Capture the cell that displays the provided text and extract its (X, Y) central coordinate. 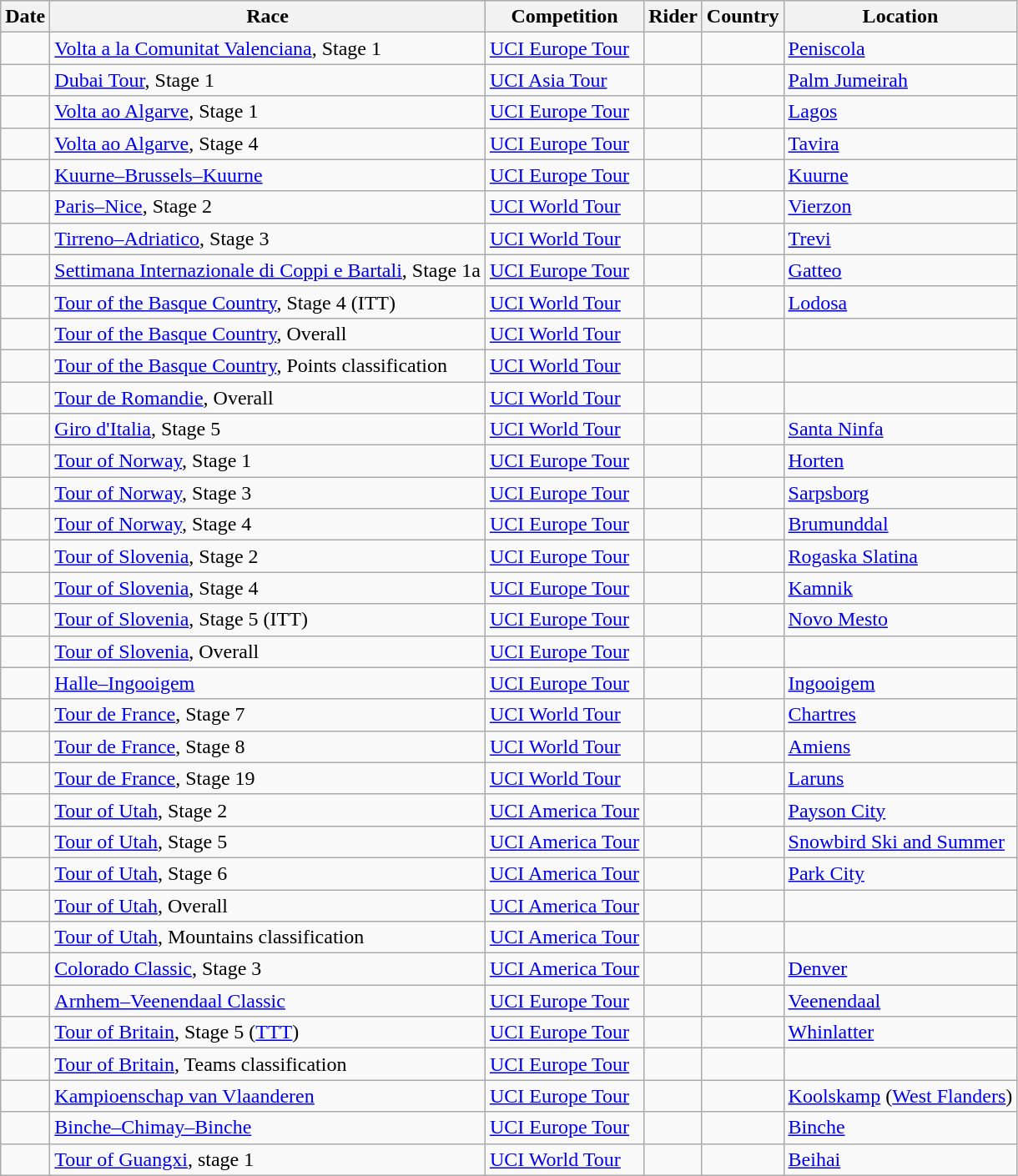
Volta a la Comunitat Valenciana, Stage 1 (268, 48)
Koolskamp (West Flanders) (900, 1096)
Kamnik (900, 588)
Chartres (900, 715)
Beihai (900, 1159)
Volta ao Algarve, Stage 1 (268, 112)
Tour of Utah, Stage 6 (268, 873)
Tour of Britain, Stage 5 (TTT) (268, 1033)
Location (900, 17)
Tour de France, Stage 8 (268, 746)
Kuurne (900, 175)
Tour of Norway, Stage 1 (268, 461)
Tour of the Basque Country, Stage 4 (ITT) (268, 302)
Snowbird Ski and Summer (900, 842)
Vierzon (900, 207)
Dubai Tour, Stage 1 (268, 80)
Competition (564, 17)
Tour of Guangxi, stage 1 (268, 1159)
Tour of Utah, Stage 5 (268, 842)
Country (743, 17)
Veenendaal (900, 1001)
Volta ao Algarve, Stage 4 (268, 143)
Tour of Slovenia, Stage 4 (268, 588)
Trevi (900, 239)
Halle–Ingooigem (268, 683)
Kuurne–Brussels–Kuurne (268, 175)
Arnhem–Veenendaal Classic (268, 1001)
Amiens (900, 746)
Race (268, 17)
Tour of Utah, Overall (268, 905)
Settimana Internazionale di Coppi e Bartali, Stage 1a (268, 270)
Laruns (900, 778)
Binche–Chimay–Binche (268, 1128)
Tour of the Basque Country, Points classification (268, 365)
Payson City (900, 810)
Park City (900, 873)
Tour of the Basque Country, Overall (268, 334)
Tour of Utah, Stage 2 (268, 810)
Gatteo (900, 270)
Novo Mesto (900, 620)
Paris–Nice, Stage 2 (268, 207)
Tavira (900, 143)
UCI Asia Tour (564, 80)
Whinlatter (900, 1033)
Brumunddal (900, 525)
Tour of Slovenia, Stage 5 (ITT) (268, 620)
Tour of Slovenia, Stage 2 (268, 556)
Tour of Britain, Teams classification (268, 1064)
Denver (900, 969)
Tirreno–Adriatico, Stage 3 (268, 239)
Giro d'Italia, Stage 5 (268, 430)
Peniscola (900, 48)
Tour de Romandie, Overall (268, 398)
Rider (673, 17)
Palm Jumeirah (900, 80)
Sarpsborg (900, 493)
Ingooigem (900, 683)
Lagos (900, 112)
Tour of Norway, Stage 4 (268, 525)
Kampioenschap van Vlaanderen (268, 1096)
Tour of Utah, Mountains classification (268, 937)
Rogaska Slatina (900, 556)
Tour of Norway, Stage 3 (268, 493)
Colorado Classic, Stage 3 (268, 969)
Horten (900, 461)
Tour of Slovenia, Overall (268, 651)
Santa Ninfa (900, 430)
Tour de France, Stage 19 (268, 778)
Lodosa (900, 302)
Date (25, 17)
Tour de France, Stage 7 (268, 715)
Binche (900, 1128)
